Return the (X, Y) coordinate for the center point of the cell that contains the specified text.  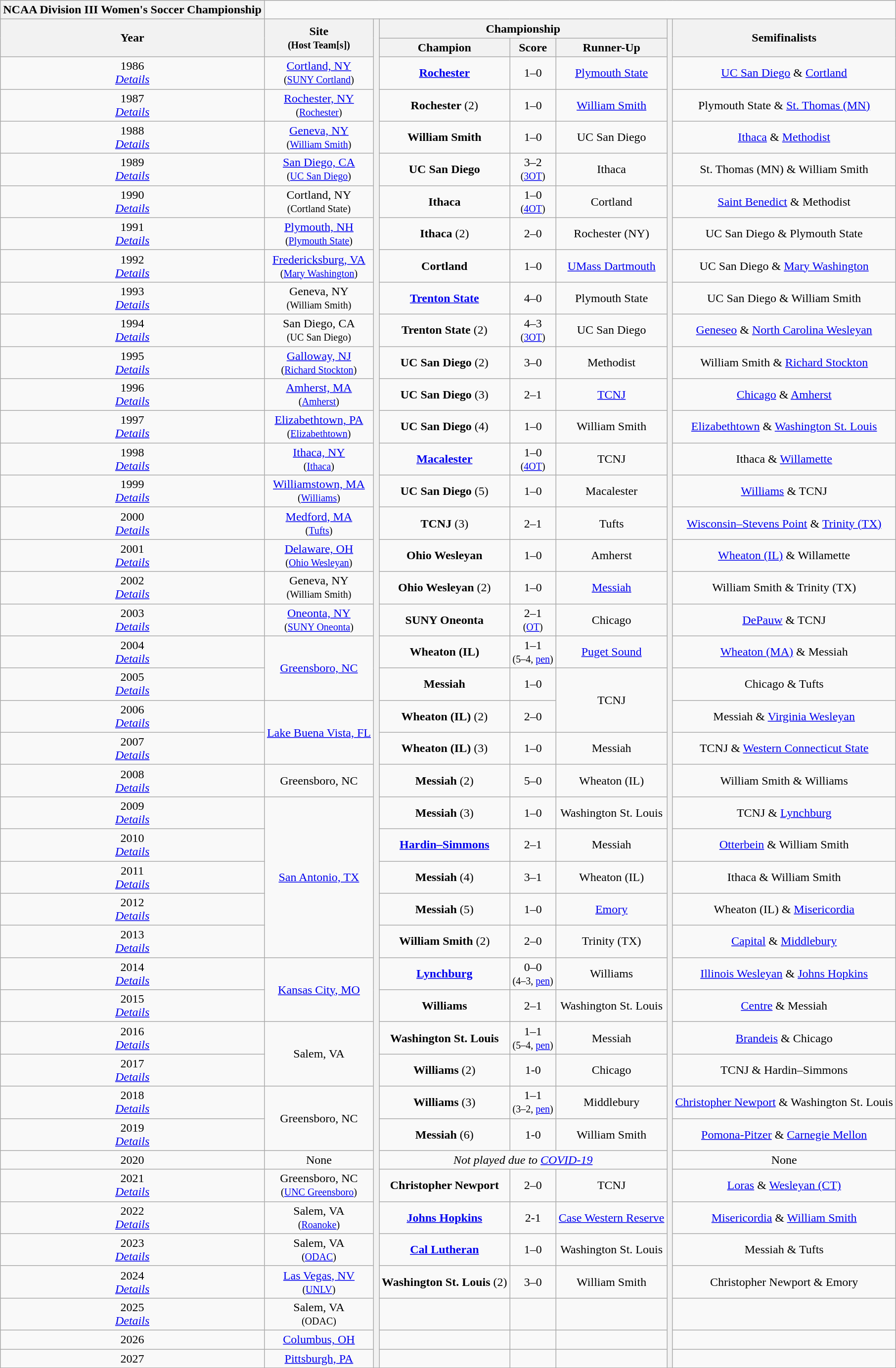
Williams & TCNJ (784, 491)
2018Details (133, 1103)
2007Details (133, 749)
UC San Diego & Mary Washington (784, 266)
UC San Diego (2) (445, 362)
Cortland, NY(SUNY Cortland) (318, 73)
2-1 (533, 1217)
Messiah & Tufts (784, 1250)
Rochester (NY) (611, 233)
Rochester (2) (445, 105)
Lake Buena Vista, FL (318, 732)
Messiah (3) (445, 813)
3–2(3OT) (533, 169)
Misericordia & William Smith (784, 1217)
Salem, VA(Roanoke) (318, 1217)
2002Details (133, 587)
Williams (3) (445, 1103)
Salem, VA (318, 1054)
Trenton State (445, 298)
Score (533, 47)
3–1 (533, 877)
Championship (523, 29)
Plymouth, NH(Plymouth State) (318, 233)
Wheaton (IL) & Misericordia (784, 910)
Puget Sound (611, 652)
Ohio Wesleyan (445, 556)
Christopher Newport & Washington St. Louis (784, 1103)
TCNJ & Lynchburg (784, 813)
Chicago & Amherst (784, 395)
2014Details (133, 974)
UC San Diego (5) (445, 491)
Illinois Wesleyan & Johns Hopkins (784, 974)
Ithaca & Methodist (784, 137)
2020 (133, 1160)
2022Details (133, 1217)
Brandeis & Chicago (784, 1038)
UC San Diego & Cortland (784, 73)
2012Details (133, 910)
UMass Dartmouth (611, 266)
1997Details (133, 427)
Wheaton (MA) & Messiah (784, 652)
1999Details (133, 491)
2025Details (133, 1314)
Ithaca & Willamette (784, 459)
Rochester (445, 73)
St. Thomas (MN) & William Smith (784, 169)
NCAA Division III Women's Soccer Championship (133, 10)
2000Details (133, 523)
UC San Diego & Plymouth State (784, 233)
Wheaton (IL) (2) (445, 716)
2017Details (133, 1070)
1991Details (133, 233)
Loras & Wesleyan (CT) (784, 1186)
UC San Diego (4) (445, 427)
Not played due to COVID-19 (523, 1160)
5–0 (533, 780)
2013Details (133, 941)
Messiah & Virginia Wesleyan (784, 716)
1988Details (133, 137)
William Smith & Williams (784, 780)
Wheaton (IL) (3) (445, 749)
2008Details (133, 780)
Plymouth State & St. Thomas (MN) (784, 105)
2004Details (133, 652)
Year (133, 38)
Pittsburgh, PA (318, 1358)
Delaware, OH(Ohio Wesleyan) (318, 556)
Saint Benedict & Methodist (784, 202)
1992Details (133, 266)
Case Western Reserve (611, 1217)
1995Details (133, 362)
Galloway, NJ(Richard Stockton) (318, 362)
2009Details (133, 813)
2–1(OT) (533, 620)
Messiah (5) (445, 910)
SUNY Oneonta (445, 620)
Messiah (4) (445, 877)
Capital & Middlebury (784, 941)
TCNJ (3) (445, 523)
Las Vegas, NV(UNLV) (318, 1281)
1990Details (133, 202)
Wisconsin–Stevens Point & Trinity (TX) (784, 523)
TCNJ & Hardin–Simmons (784, 1070)
Middlebury (611, 1103)
TCNJ & Western Connecticut State (784, 749)
Messiah (6) (445, 1134)
San Antonio, TX (318, 877)
1994Details (133, 330)
Cortland, NY(Cortland State) (318, 202)
Christopher Newport (445, 1186)
2024Details (133, 1281)
2001Details (133, 556)
1998Details (133, 459)
1993Details (133, 298)
2011Details (133, 877)
Elizabethtown, PA(Elizabethtown) (318, 427)
2006Details (133, 716)
Methodist (611, 362)
Chicago & Tufts (784, 684)
2026 (133, 1339)
Tufts (611, 523)
2023Details (133, 1250)
Greensboro, NC(UNC Greensboro) (318, 1186)
Amherst (611, 556)
2019Details (133, 1134)
Columbus, OH (318, 1339)
William Smith & Richard Stockton (784, 362)
Runner-Up (611, 47)
1986Details (133, 73)
Semifinalists (784, 38)
Messiah (2) (445, 780)
Hardin–Simmons (445, 844)
Wheaton (IL) & Willamette (784, 556)
Williamstown, MA(Williams) (318, 491)
UC San Diego & William Smith (784, 298)
Pomona-Pitzer & Carnegie Mellon (784, 1134)
Kansas City, MO (318, 990)
4–0 (533, 298)
Trenton State (2) (445, 330)
Rochester, NY(Rochester) (318, 105)
Ohio Wesleyan (2) (445, 587)
Cal Lutheran (445, 1250)
Emory (611, 910)
DePauw & TCNJ (784, 620)
Fredericksburg, VA(Mary Washington) (318, 266)
Site(Host Team[s]) (318, 38)
Trinity (TX) (611, 941)
2003Details (133, 620)
4–3(3OT) (533, 330)
Christopher Newport & Emory (784, 1281)
2005Details (133, 684)
Ithaca, NY(Ithaca) (318, 459)
Ithaca & William Smith (784, 877)
0–0(4–3, pen) (533, 974)
William Smith (2) (445, 941)
Centre & Messiah (784, 1006)
Champion (445, 47)
Johns Hopkins (445, 1217)
1–1(3–2, pen) (533, 1103)
Williams (2) (445, 1070)
Otterbein & William Smith (784, 844)
2016Details (133, 1038)
Washington St. Louis (2) (445, 1281)
Elizabethtown & Washington St. Louis (784, 427)
Ithaca (2) (445, 233)
UC San Diego (3) (445, 395)
2021Details (133, 1186)
Lynchburg (445, 974)
1996Details (133, 395)
1989Details (133, 169)
Medford, MA(Tufts) (318, 523)
2015Details (133, 1006)
Oneonta, NY(SUNY Oneonta) (318, 620)
William Smith & Trinity (TX) (784, 587)
2010Details (133, 844)
Amherst, MA(Amherst) (318, 395)
Geneseo & North Carolina Wesleyan (784, 330)
1987Details (133, 105)
2027 (133, 1358)
